Return the [X, Y] coordinate for the center point of the cell that contains the specified text.  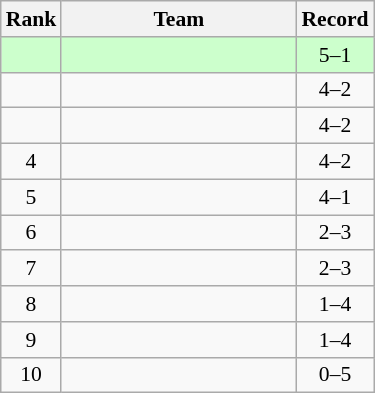
5 [32, 197]
Rank [32, 19]
4–1 [334, 197]
Team [178, 19]
4 [32, 162]
10 [32, 375]
8 [32, 304]
Record [334, 19]
7 [32, 269]
0–5 [334, 375]
9 [32, 340]
6 [32, 233]
5–1 [334, 55]
